Extract the [x, y] coordinate from the center of the cell holding the provided text.  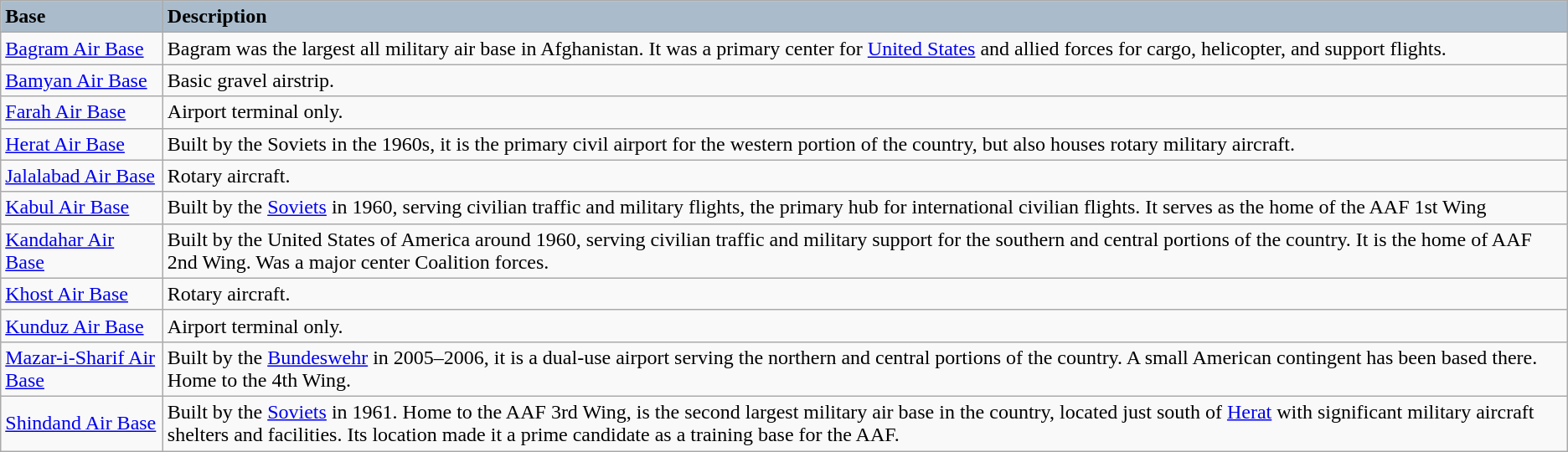
Mazar-i-Sharif Air Base [82, 368]
Khost Air Base [82, 294]
Built by the Soviets in the 1960s, it is the primary civil airport for the western portion of the country, but also houses rotary military aircraft. [864, 144]
Basic gravel airstrip. [864, 80]
Kabul Air Base [82, 208]
Shindand Air Base [82, 424]
Bagram Air Base [82, 49]
Jalalabad Air Base [82, 176]
Bamyan Air Base [82, 80]
Kandahar Air Base [82, 251]
Description [864, 17]
Farah Air Base [82, 112]
Base [82, 17]
Kunduz Air Base [82, 326]
Herat Air Base [82, 144]
